Locate the cell with the specified text and output its [X, Y] center coordinate. 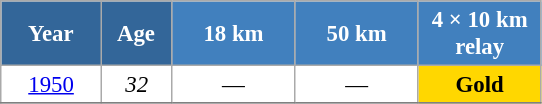
Age [136, 34]
50 km [356, 34]
4 × 10 km relay [480, 34]
18 km [234, 34]
Gold [480, 85]
1950 [52, 85]
32 [136, 85]
Year [52, 34]
